Pinpoint the cell where the given text exists, returning its (x, y) midpoint coordinate. 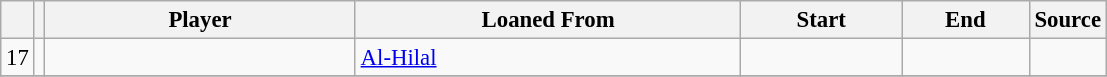
17 (18, 58)
Source (1068, 20)
End (966, 20)
Loaned From (548, 20)
Al-Hilal (548, 58)
Start (822, 20)
Player (200, 20)
